Pinpoint the cell where the given text exists, returning its [X, Y] midpoint coordinate. 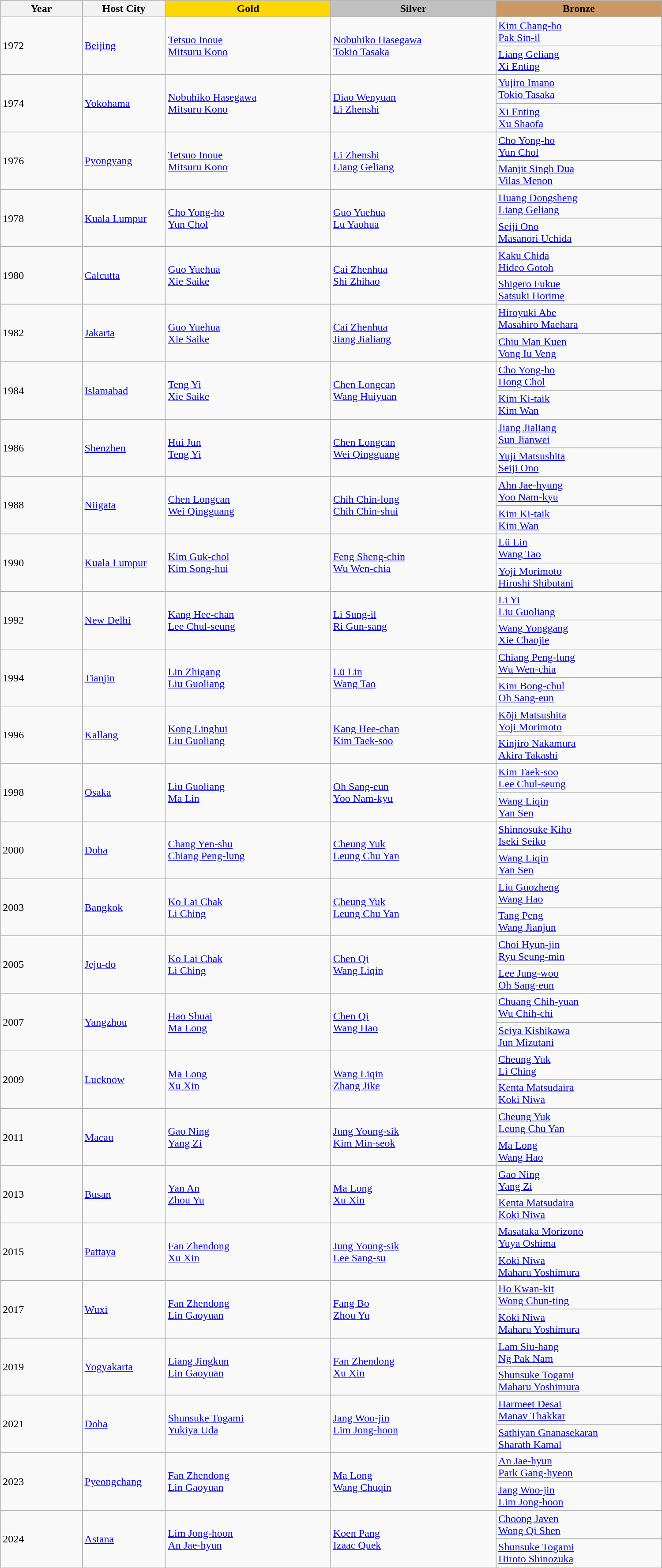
Kang Hee-chan Lee Chul-seung [248, 620]
Jung Young-sik Kim Min-seok [413, 1137]
Tang Peng Wang Jianjun [579, 921]
1972 [41, 46]
Macau [124, 1137]
Lee Jung-woo Oh Sang-eun [579, 979]
Kinjiro Nakamura Akira Takashi [579, 749]
An Jae-hyun Park Gang-hyeon [579, 1467]
Koen Pang Izaac Quek [413, 1539]
Shunsuke Togami Yukiya Uda [248, 1424]
Harmeet Desai Manav Thakkar [579, 1410]
Gold [248, 9]
Ahn Jae-hyung Yoo Nam-kyu [579, 491]
Chiang Peng-lung Wu Wen-chia [579, 663]
Liu Guoliang Ma Lin [248, 792]
2024 [41, 1539]
Sathiyan Gnanasekaran Sharath Kamal [579, 1439]
Li Yi Liu Guoliang [579, 605]
Manjit Singh Dua Vilas Menon [579, 175]
Chiu Man Kuen Vong Iu Veng [579, 347]
Chen Qi Wang Liqin [413, 965]
Osaka [124, 792]
Cai Zhenhua Shi Zhihao [413, 275]
Cheung Yuk Li Ching [579, 1065]
Silver [413, 9]
Hui Jun Teng Yi [248, 448]
Feng Sheng-chin Wu Wen-chia [413, 563]
New Delhi [124, 620]
Liang Geliang Xi Enting [579, 60]
Li Zhenshi Liang Geliang [413, 161]
Shunsuke Togami Maharu Yoshimura [579, 1381]
Busan [124, 1194]
Seiya Kishikawa Jun Mizutani [579, 1036]
Lim Jong-hoon An Jae-hyun [248, 1539]
Yoji Morimoto Hiroshi Shibutani [579, 577]
Yujiro Imano Tokio Tasaka [579, 89]
2019 [41, 1367]
Masataka Morizono Yuya Oshima [579, 1237]
1984 [41, 391]
Jeju-do [124, 965]
Oh Sang-eun Yoo Nam-kyu [413, 792]
Choong Javen Wong Qi Shen [579, 1524]
1976 [41, 161]
Kim Chang-ho Pak Sin-il [579, 32]
Year [41, 9]
Lam Siu-hang Ng Pak Nam [579, 1352]
Guo Yuehua Lu Yaohua [413, 218]
Kaku Chida Hideo Gotoh [579, 261]
2017 [41, 1309]
2000 [41, 850]
Wuxi [124, 1309]
2005 [41, 965]
Jiang Jialiang Sun Jianwei [579, 433]
Wang Yonggang Xie Chaojie [579, 635]
Pyongyang [124, 161]
Chuang Chih-yuan Wu Chih-chi [579, 1008]
1974 [41, 103]
Li Sung-il Ri Gun-sang [413, 620]
Shenzhen [124, 448]
Beijing [124, 46]
Astana [124, 1539]
Kallang [124, 735]
Nobuhiko Hasegawa Mitsuru Kono [248, 103]
1988 [41, 505]
Bronze [579, 9]
Liang Jingkun Lin Gaoyuan [248, 1367]
Yogyakarta [124, 1367]
Lin Zhigang Liu Guoliang [248, 677]
Chen Longcan Wang Huiyuan [413, 391]
1990 [41, 563]
1978 [41, 218]
Kim Taek-soo Lee Chul-seung [579, 778]
Yuji Matsushita Seiji Ono [579, 463]
2015 [41, 1252]
Kim Bong-chul Oh Sang-eun [579, 692]
Teng Yi Xie Saike [248, 391]
Yangzhou [124, 1022]
1996 [41, 735]
Kōji Matsushita Yoji Morimoto [579, 720]
2009 [41, 1079]
Chang Yen-shu Chiang Peng-lung [248, 850]
Jakarta [124, 333]
Hiroyuki Abe Masahiro Maehara [579, 319]
Pyeongchang [124, 1482]
Jung Young-sik Lee Sang-su [413, 1252]
2013 [41, 1194]
2023 [41, 1482]
Choi Hyun-jin Ryu Seung-min [579, 951]
1986 [41, 448]
1992 [41, 620]
Shunsuke Togami Hiroto Shinozuka [579, 1553]
2007 [41, 1022]
Yan An Zhou Yu [248, 1194]
1982 [41, 333]
Seiji Ono Masanori Uchida [579, 232]
Xi Enting Xu Shaofa [579, 117]
Wang Liqin Zhang Jike [413, 1079]
Islamabad [124, 391]
Lucknow [124, 1079]
Shinnosuke Kiho Iseki Seiko [579, 836]
1980 [41, 275]
Kang Hee-chan Kim Taek-soo [413, 735]
Pattaya [124, 1252]
Kong Linghui Liu Guoliang [248, 735]
1994 [41, 677]
Kim Guk-chol Kim Song-hui [248, 563]
Diao Wenyuan Li Zhenshi [413, 103]
Calcutta [124, 275]
Hao Shuai Ma Long [248, 1022]
Ma Long Wang Hao [579, 1151]
Yokohama [124, 103]
2011 [41, 1137]
Liu Guozheng Wang Hao [579, 893]
Huang Dongsheng Liang Geliang [579, 204]
Niigata [124, 505]
Bangkok [124, 907]
1998 [41, 792]
Host City [124, 9]
Cho Yong-ho Hong Chol [579, 376]
Ma Long Wang Chuqin [413, 1482]
2003 [41, 907]
Ho Kwan-kit Wong Chun-ting [579, 1295]
Nobuhiko Hasegawa Tokio Tasaka [413, 46]
Chih Chin-long Chih Chin-shui [413, 505]
Cai Zhenhua Jiang Jialiang [413, 333]
Tianjin [124, 677]
Fang Bo Zhou Yu [413, 1309]
Shigero Fukue Satsuki Horime [579, 290]
Chen Qi Wang Hao [413, 1022]
2021 [41, 1424]
